Capture the cell that displays the provided text and extract its (x, y) central coordinate. 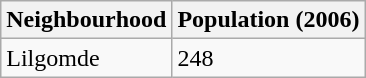
Lilgomde (86, 58)
Population (2006) (268, 20)
248 (268, 58)
Neighbourhood (86, 20)
